Find where the given text appears and provide that cell's center as [X, Y] coordinate. 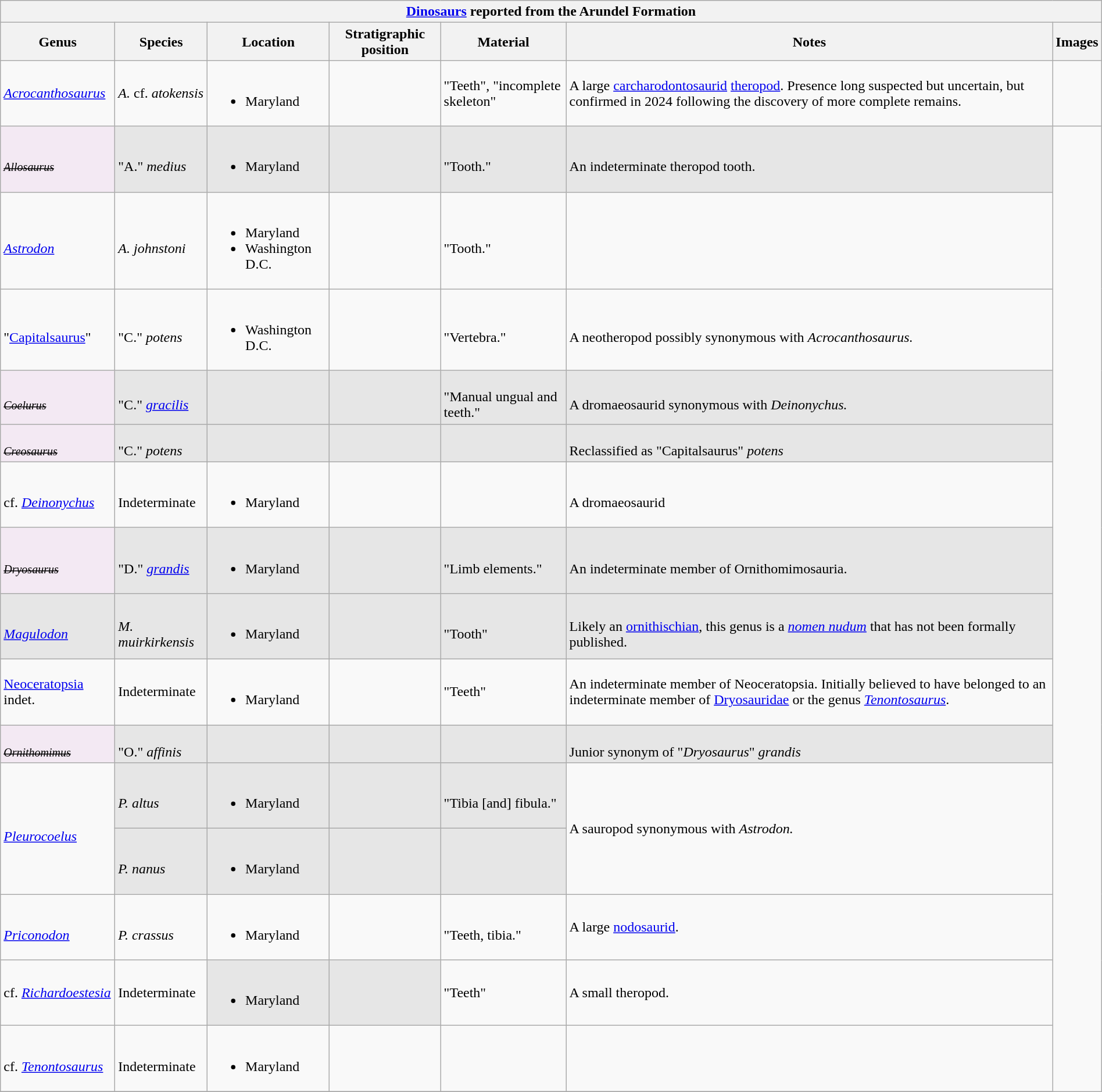
A dromaeosaurid synonymous with Deinonychus. [809, 397]
"Limb elements." [503, 561]
M. muirkirkensis [162, 626]
A. johnstoni [162, 241]
Washington D.C. [269, 330]
Material [503, 42]
Acrocanthosaurus [58, 93]
An indeterminate member of Ornithomimosauria. [809, 561]
cf. Richardoestesia [58, 993]
Creosaurus [58, 443]
Notes [809, 42]
"C." gracilis [162, 397]
"Tooth" [503, 626]
P. crassus [162, 927]
Reclassified as "Capitalsaurus" potens [809, 443]
"Tibia [and] fibula." [503, 795]
Magulodon [58, 626]
A neotheropod possibly synonymous with Acrocanthosaurus. [809, 330]
Astrodon [58, 241]
A. cf. atokensis [162, 93]
Species [162, 42]
Dryosaurus [58, 561]
Junior synonym of "Dryosaurus" grandis [809, 743]
A sauropod synonymous with Astrodon. [809, 829]
A large carcharodontosaurid theropod. Presence long suspected but uncertain, but confirmed in 2024 following the discovery of more complete remains. [809, 93]
"A." medius [162, 159]
Genus [58, 42]
"Teeth", "incomplete skeleton" [503, 93]
A dromaeosaurid [809, 494]
An indeterminate member of Neoceratopsia. Initially believed to have belonged to an indeterminate member of Dryosauridae or the genus Tenontosaurus. [809, 692]
"D." grandis [162, 561]
Pleurocoelus [58, 829]
A small theropod. [809, 993]
An indeterminate theropod tooth. [809, 159]
cf. Deinonychus [58, 494]
P. altus [162, 795]
Allosaurus [58, 159]
"Manual ungual and teeth." [503, 397]
Ornithomimus [58, 743]
Location [269, 42]
Neoceratopsia indet. [58, 692]
Coelurus [58, 397]
MarylandWashington D.C. [269, 241]
Likely an ornithischian, this genus is a nomen nudum that has not been formally published. [809, 626]
"O." affinis [162, 743]
Stratigraphic position [385, 42]
A large nodosaurid. [809, 927]
P. nanus [162, 862]
"Teeth, tibia." [503, 927]
Dinosaurs reported from the Arundel Formation [551, 12]
Priconodon [58, 927]
"Capitalsaurus" [58, 330]
cf. Tenontosaurus [58, 1058]
Images [1077, 42]
"Vertebra." [503, 330]
